Output the (x, y) coordinate of the center of the cell containing the given text.  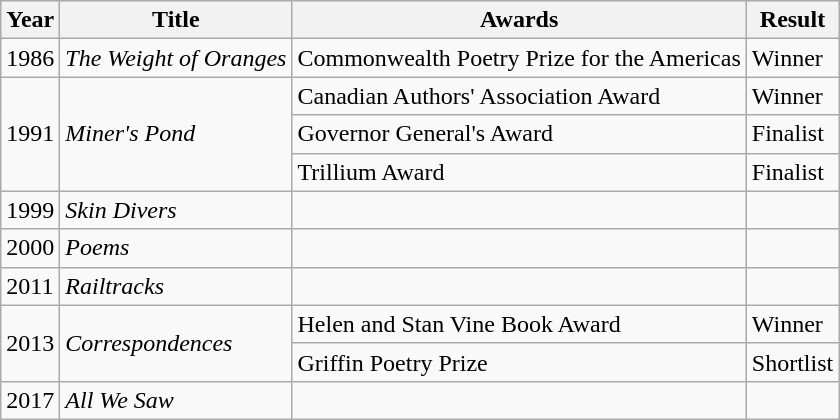
Shortlist (792, 362)
1991 (30, 134)
Awards (519, 20)
Trillium Award (519, 172)
Commonwealth Poetry Prize for the Americas (519, 58)
Year (30, 20)
Correspondences (176, 343)
2000 (30, 248)
2017 (30, 400)
2013 (30, 343)
Title (176, 20)
All We Saw (176, 400)
1999 (30, 210)
2011 (30, 286)
Skin Divers (176, 210)
Governor General's Award (519, 134)
Miner's Pond (176, 134)
Griffin Poetry Prize (519, 362)
Canadian Authors' Association Award (519, 96)
Poems (176, 248)
The Weight of Oranges (176, 58)
Helen and Stan Vine Book Award (519, 324)
Result (792, 20)
1986 (30, 58)
Railtracks (176, 286)
